Extract the [x, y] coordinate from the center of the cell holding the provided text.  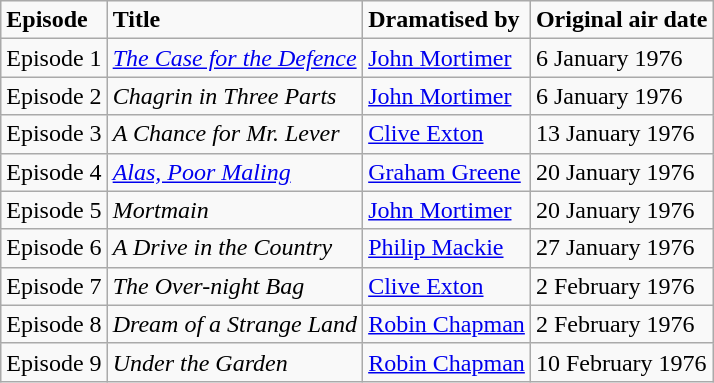
27 January 1976 [622, 248]
10 February 1976 [622, 362]
Episode 1 [54, 58]
Original air date [622, 20]
Dramatised by [447, 20]
The Case for the Defence [235, 58]
Episode 6 [54, 248]
Episode 7 [54, 286]
Philip Mackie [447, 248]
Chagrin in Three Parts [235, 96]
Graham Greene [447, 172]
A Drive in the Country [235, 248]
Under the Garden [235, 362]
Episode [54, 20]
Episode 8 [54, 324]
Mortmain [235, 210]
Episode 4 [54, 172]
Alas, Poor Maling [235, 172]
Title [235, 20]
Dream of a Strange Land [235, 324]
The Over-night Bag [235, 286]
Episode 3 [54, 134]
A Chance for Mr. Lever [235, 134]
13 January 1976 [622, 134]
Episode 9 [54, 362]
Episode 2 [54, 96]
Episode 5 [54, 210]
